Extract the [x, y] coordinate from the center of the cell holding the provided text.  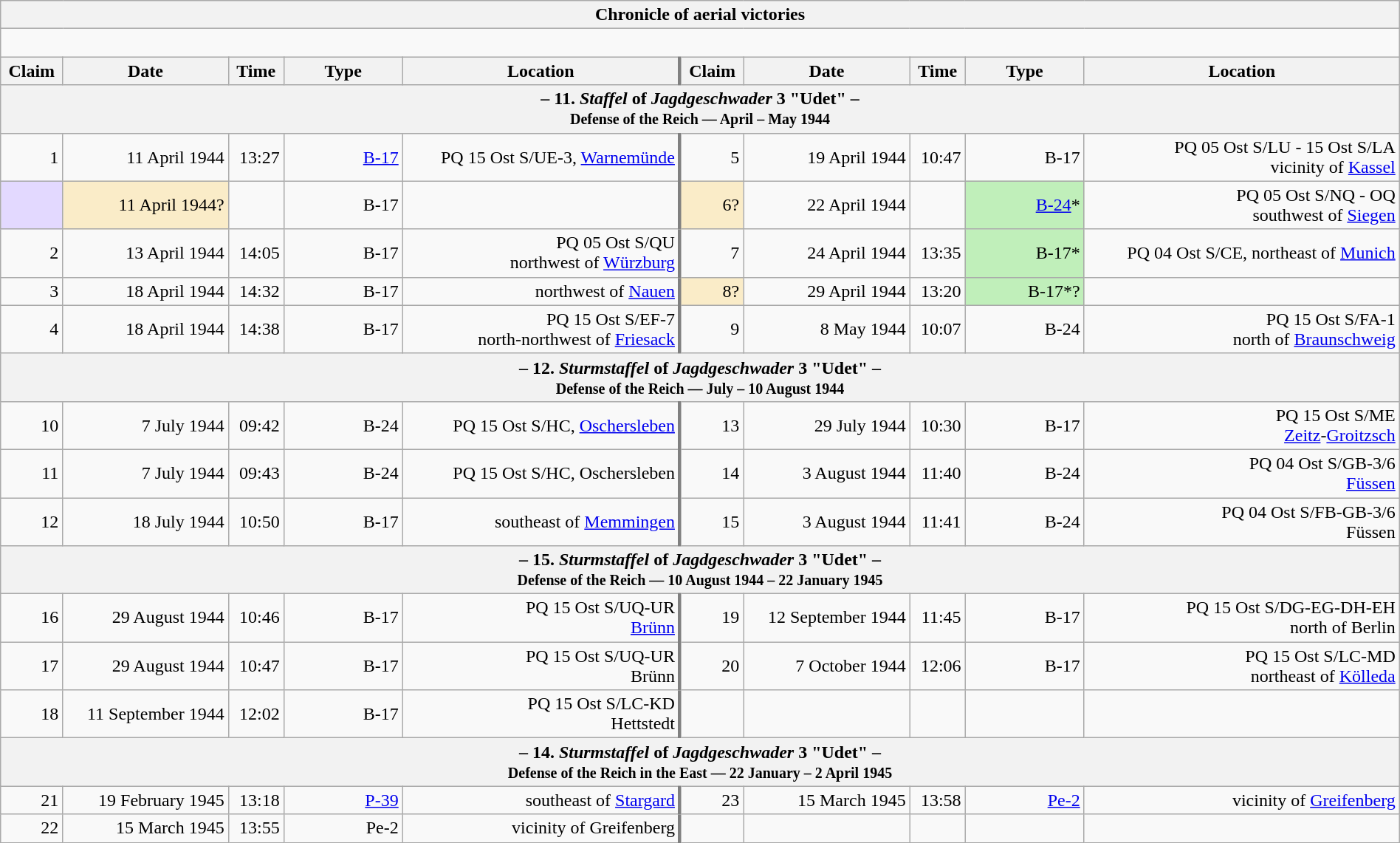
PQ 15 Ost S/LC-KDHettstedt [541, 714]
13 [712, 426]
19 April 1944 [827, 157]
B-24* [1025, 205]
19 February 1945 [145, 800]
14:32 [255, 291]
13:27 [255, 157]
B-17*? [1025, 291]
3 [32, 291]
13:18 [255, 800]
PQ 04 Ost S/CE, northeast of Munich [1242, 253]
19 [712, 618]
11:45 [938, 618]
11 September 1944 [145, 714]
11:41 [938, 522]
7 [712, 253]
13:55 [255, 828]
12:02 [255, 714]
southeast of Stargard [541, 800]
PQ 04 Ost S/FB-GB-3/6Füssen [1242, 522]
14:38 [255, 330]
18 July 1944 [145, 522]
PQ 15 Ost S/EF-7north-northwest of Friesack [541, 330]
10:07 [938, 330]
– 11. Staffel of Jagdgeschwader 3 "Udet" –Defense of the Reich — April – May 1944 [700, 109]
P-39 [343, 800]
22 April 1944 [827, 205]
10:50 [255, 522]
13 April 1944 [145, 253]
20 [712, 666]
09:43 [255, 473]
2 [32, 253]
PQ 05 Ost S/QUnorthwest of Würzburg [541, 253]
13:58 [938, 800]
– 15. Sturmstaffel of Jagdgeschwader 3 "Udet" –Defense of the Reich — 10 August 1944 – 22 January 1945 [700, 570]
PQ 15 Ost S/DG-EG-DH-EHnorth of Berlin [1242, 618]
14 [712, 473]
13:20 [938, 291]
22 [32, 828]
09:42 [255, 426]
PQ 15 Ost S/MEZeitz-Groitzsch [1242, 426]
17 [32, 666]
PQ 04 Ost S/GB-3/6Füssen [1242, 473]
14:05 [255, 253]
10:46 [255, 618]
northwest of Nauen [541, 291]
11 [32, 473]
7 October 1944 [827, 666]
1 [32, 157]
PQ 15 Ost S/FA-1north of Braunschweig [1242, 330]
11 April 1944 [145, 157]
PQ 05 Ost S/LU - 15 Ost S/LAvicinity of Kassel [1242, 157]
PQ 15 Ost S/UE-3, Warnemünde [541, 157]
21 [32, 800]
29 April 1944 [827, 291]
10:30 [938, 426]
Chronicle of aerial victories [700, 15]
23 [712, 800]
5 [712, 157]
6? [712, 205]
10 [32, 426]
– 14. Sturmstaffel of Jagdgeschwader 3 "Udet" –Defense of the Reich in the East — 22 January – 2 April 1945 [700, 762]
– 12. Sturmstaffel of Jagdgeschwader 3 "Udet" –Defense of the Reich — July – 10 August 1944 [700, 377]
24 April 1944 [827, 253]
4 [32, 330]
16 [32, 618]
PQ 05 Ost S/NQ - OQsouthwest of Siegen [1242, 205]
12:06 [938, 666]
29 July 1944 [827, 426]
8 May 1944 [827, 330]
18 [32, 714]
13:35 [938, 253]
8? [712, 291]
B-17* [1025, 253]
9 [712, 330]
PQ 15 Ost S/LC-MDnortheast of Kölleda [1242, 666]
12 [32, 522]
15 [712, 522]
11 April 1944? [145, 205]
southeast of Memmingen [541, 522]
12 September 1944 [827, 618]
11:40 [938, 473]
